Identify which cell holds the provided text, then report its [x, y] central coordinate. 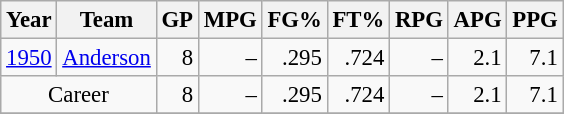
MPG [230, 20]
Anderson [106, 58]
FT% [358, 20]
PPG [535, 20]
RPG [420, 20]
Career [78, 95]
APG [478, 20]
GP [177, 20]
Year [29, 20]
1950 [29, 58]
FG% [294, 20]
Team [106, 20]
